Pinpoint the cell where the given text exists, returning its (x, y) midpoint coordinate. 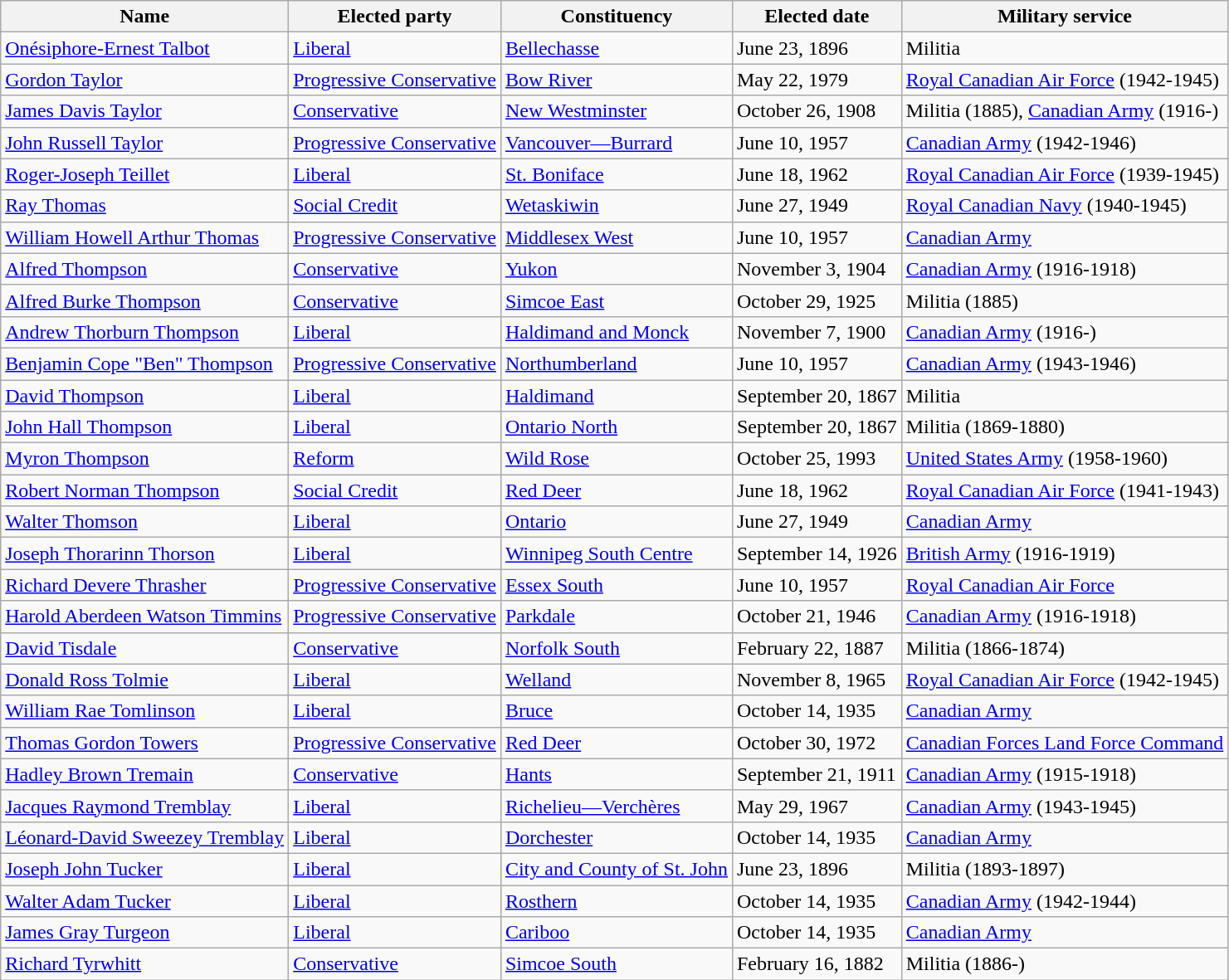
Ray Thomas (144, 206)
Joseph John Tucker (144, 869)
Myron Thompson (144, 459)
Winnipeg South Centre (616, 553)
William Howell Arthur Thomas (144, 237)
September 14, 1926 (817, 553)
February 22, 1887 (817, 648)
Benjamin Cope "Ben" Thompson (144, 363)
Militia (1885), Canadian Army (1916-) (1065, 111)
October 21, 1946 (817, 617)
David Thompson (144, 396)
Royal Canadian Air Force (1941-1943) (1065, 490)
Haldimand and Monck (616, 332)
Andrew Thorburn Thompson (144, 332)
Wild Rose (616, 459)
Thomas Gordon Towers (144, 743)
Royal Canadian Navy (1940-1945) (1065, 206)
Hants (616, 774)
Yukon (616, 269)
Roger-Joseph Teillet (144, 174)
Welland (616, 680)
Militia (1886-) (1065, 964)
James Gray Turgeon (144, 933)
October 30, 1972 (817, 743)
Richard Tyrwhitt (144, 964)
Canadian Army (1943-1946) (1065, 363)
David Tisdale (144, 648)
Norfolk South (616, 648)
Gordon Taylor (144, 80)
Richard Devere Thrasher (144, 585)
October 25, 1993 (817, 459)
Simcoe East (616, 300)
Richelieu—Verchères (616, 806)
Reform (395, 459)
Simcoe South (616, 964)
City and County of St. John (616, 869)
John Hall Thompson (144, 427)
New Westminster (616, 111)
Royal Canadian Air Force (1065, 585)
Middlesex West (616, 237)
St. Boniface (616, 174)
James Davis Taylor (144, 111)
Essex South (616, 585)
Walter Thomson (144, 522)
Ontario (616, 522)
Ontario North (616, 427)
Parkdale (616, 617)
Vancouver—Burrard (616, 143)
Robert Norman Thompson (144, 490)
October 29, 1925 (817, 300)
Léonard-David Sweezey Tremblay (144, 837)
Militia (1893-1897) (1065, 869)
May 22, 1979 (817, 80)
Walter Adam Tucker (144, 900)
Onésiphore-Ernest Talbot (144, 48)
Military service (1065, 17)
Jacques Raymond Tremblay (144, 806)
Dorchester (616, 837)
Militia (1869-1880) (1065, 427)
Bellechasse (616, 48)
William Rae Tomlinson (144, 711)
Alfred Thompson (144, 269)
Alfred Burke Thompson (144, 300)
Canadian Army (1943-1945) (1065, 806)
November 7, 1900 (817, 332)
Canadian Army (1916-) (1065, 332)
Canadian Army (1915-1918) (1065, 774)
Haldimand (616, 396)
Harold Aberdeen Watson Timmins (144, 617)
Cariboo (616, 933)
Canadian Army (1942-1944) (1065, 900)
Bow River (616, 80)
British Army (1916-1919) (1065, 553)
Elected party (395, 17)
February 16, 1882 (817, 964)
Hadley Brown Tremain (144, 774)
Canadian Forces Land Force Command (1065, 743)
Donald Ross Tolmie (144, 680)
May 29, 1967 (817, 806)
Name (144, 17)
Constituency (616, 17)
Canadian Army (1942-1946) (1065, 143)
Elected date (817, 17)
Bruce (616, 711)
November 8, 1965 (817, 680)
October 26, 1908 (817, 111)
John Russell Taylor (144, 143)
United States Army (1958-1960) (1065, 459)
Joseph Thorarinn Thorson (144, 553)
Wetaskiwin (616, 206)
Northumberland (616, 363)
Militia (1885) (1065, 300)
Rosthern (616, 900)
September 21, 1911 (817, 774)
Royal Canadian Air Force (1939-1945) (1065, 174)
Militia (1866-1874) (1065, 648)
November 3, 1904 (817, 269)
